Extract the [x, y] coordinate from the center of the cell holding the provided text.  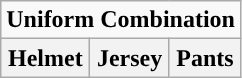
Uniform Combination [121, 20]
Jersey [130, 58]
Helmet [46, 58]
Pants [204, 58]
